Locate the cell with the specified text and output its (X, Y) center coordinate. 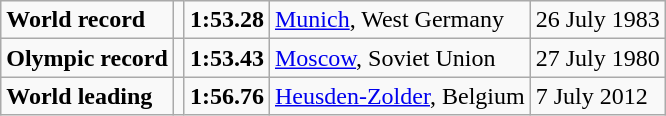
27 July 1980 (598, 58)
26 July 1983 (598, 20)
1:53.43 (226, 58)
Moscow, Soviet Union (400, 58)
Olympic record (88, 58)
Heusden-Zolder, Belgium (400, 96)
World record (88, 20)
1:56.76 (226, 96)
1:53.28 (226, 20)
World leading (88, 96)
Munich, West Germany (400, 20)
7 July 2012 (598, 96)
